Capture the cell that displays the provided text and extract its (x, y) central coordinate. 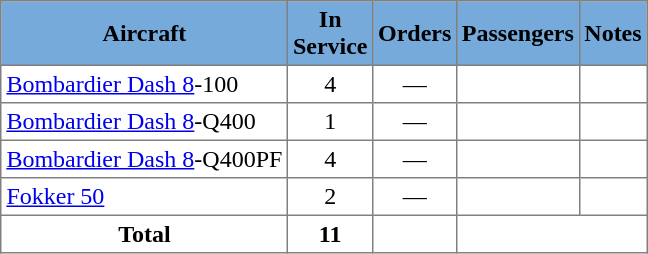
Orders (415, 33)
Aircraft (144, 33)
Total (144, 234)
Passengers (518, 33)
InService (330, 33)
Notes (613, 33)
Fokker 50 (144, 197)
Bombardier Dash 8-100 (144, 84)
2 (330, 197)
Bombardier Dash 8-Q400 (144, 122)
Bombardier Dash 8-Q400PF (144, 159)
11 (330, 234)
1 (330, 122)
